Pinpoint the cell where the given text exists, returning its (X, Y) midpoint coordinate. 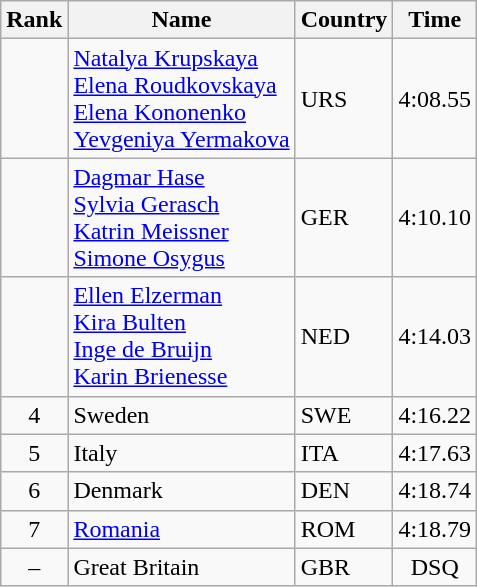
Natalya Krupskaya Elena Roudkovskaya Elena Kononenko Yevgeniya Yermakova (182, 98)
Sweden (182, 415)
6 (34, 491)
Romania (182, 529)
4:14.03 (435, 336)
NED (344, 336)
Ellen Elzerman Kira Bulten Inge de Bruijn Karin Brienesse (182, 336)
ITA (344, 453)
GBR (344, 567)
4:18.79 (435, 529)
Italy (182, 453)
4:16.22 (435, 415)
Great Britain (182, 567)
GER (344, 218)
4:17.63 (435, 453)
Name (182, 20)
Dagmar Hase Sylvia Gerasch Katrin Meissner Simone Osygus (182, 218)
4:08.55 (435, 98)
SWE (344, 415)
DSQ (435, 567)
URS (344, 98)
– (34, 567)
5 (34, 453)
4:18.74 (435, 491)
4:10.10 (435, 218)
Country (344, 20)
7 (34, 529)
Rank (34, 20)
4 (34, 415)
ROM (344, 529)
Denmark (182, 491)
DEN (344, 491)
Time (435, 20)
